Return [X, Y] of the center of cell containing provided text 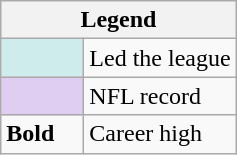
Bold [42, 134]
Led the league [160, 58]
Legend [118, 20]
Career high [160, 134]
NFL record [160, 96]
